Return the (x, y) coordinate for the center point of the cell that contains the specified text.  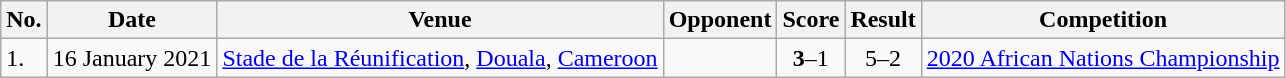
Score (811, 20)
16 January 2021 (132, 58)
5–2 (883, 58)
3–1 (811, 58)
Result (883, 20)
Opponent (720, 20)
No. (24, 20)
1. (24, 58)
Venue (440, 20)
Competition (1103, 20)
Stade de la Réunification, Douala, Cameroon (440, 58)
Date (132, 20)
2020 African Nations Championship (1103, 58)
